Return the (X, Y) coordinate for the center point of the cell that contains the specified text.  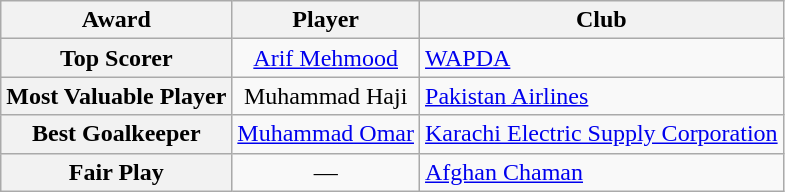
Pakistan Airlines (602, 96)
Muhammad Haji (326, 96)
— (326, 172)
WAPDA (602, 58)
Club (602, 20)
Muhammad Omar (326, 134)
Top Scorer (116, 58)
Afghan Chaman (602, 172)
Award (116, 20)
Karachi Electric Supply Corporation (602, 134)
Fair Play (116, 172)
Player (326, 20)
Arif Mehmood (326, 58)
Most Valuable Player (116, 96)
Best Goalkeeper (116, 134)
